Determine the (x, y) coordinate at the center of the cell enclosing the given text.  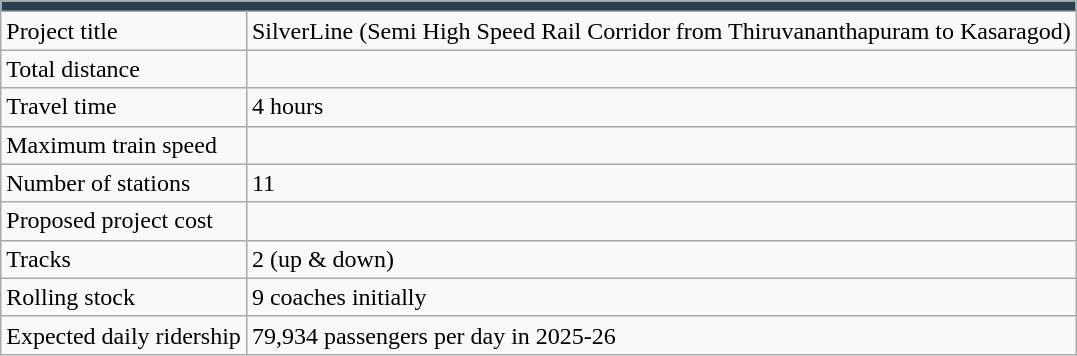
Number of stations (124, 183)
Tracks (124, 259)
2 (up & down) (661, 259)
79,934 passengers per day in 2025-26 (661, 335)
Project title (124, 31)
4 hours (661, 107)
11 (661, 183)
Expected daily ridership (124, 335)
Rolling stock (124, 297)
Total distance (124, 69)
Proposed project cost (124, 221)
Travel time (124, 107)
Maximum train speed (124, 145)
SilverLine (Semi High Speed Rail Corridor from Thiruvananthapuram to Kasaragod) (661, 31)
9 coaches initially (661, 297)
